Provide the [X, Y] coordinate of the cell's center where the given text is located.  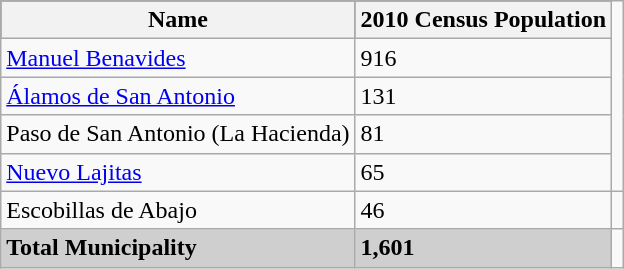
81 [483, 134]
916 [483, 58]
Nuevo Lajitas [178, 172]
Escobillas de Abajo [178, 210]
2010 Census Population [483, 20]
46 [483, 210]
Paso de San Antonio (La Hacienda) [178, 134]
Álamos de San Antonio [178, 96]
Manuel Benavides [178, 58]
Name [178, 20]
Total Municipality [178, 248]
65 [483, 172]
131 [483, 96]
1,601 [483, 248]
